For the text-containing cell, return its midpoint in (x, y) coordinate format. 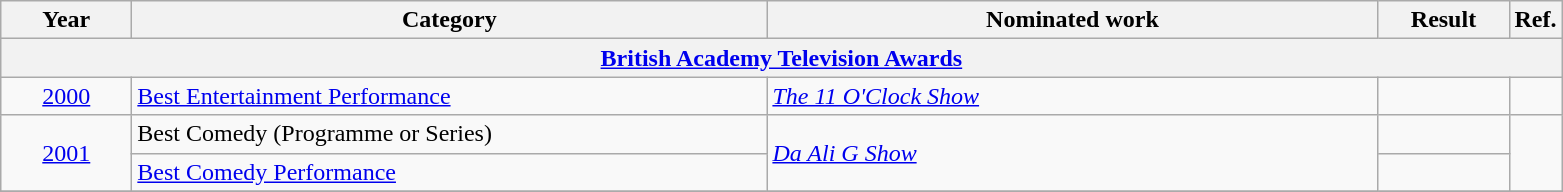
British Academy Television Awards (782, 58)
2000 (66, 96)
Result (1444, 20)
Best Comedy (Programme or Series) (450, 134)
The 11 O'Clock Show (1072, 96)
2001 (66, 153)
Year (66, 20)
Best Entertainment Performance (450, 96)
Best Comedy Performance (450, 172)
Ref. (1536, 20)
Nominated work (1072, 20)
Da Ali G Show (1072, 153)
Category (450, 20)
